Determine the (x, y) coordinate at the center of the cell enclosing the given text.  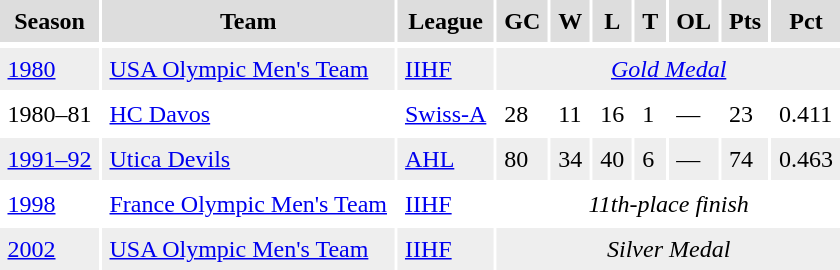
Team (248, 21)
6 (650, 159)
80 (522, 159)
OL (694, 21)
2002 (50, 249)
Season (50, 21)
1991–92 (50, 159)
Pts (746, 21)
1 (650, 114)
11 (570, 114)
16 (612, 114)
League (445, 21)
40 (612, 159)
1980–81 (50, 114)
1980 (50, 69)
74 (746, 159)
GC (522, 21)
Utica Devils (248, 159)
34 (570, 159)
1998 (50, 204)
23 (746, 114)
HC Davos (248, 114)
France Olympic Men's Team (248, 204)
L (612, 21)
28 (522, 114)
W (570, 21)
T (650, 21)
Swiss-A (445, 114)
AHL (445, 159)
